For the text-containing cell, return its midpoint in [X, Y] coordinate format. 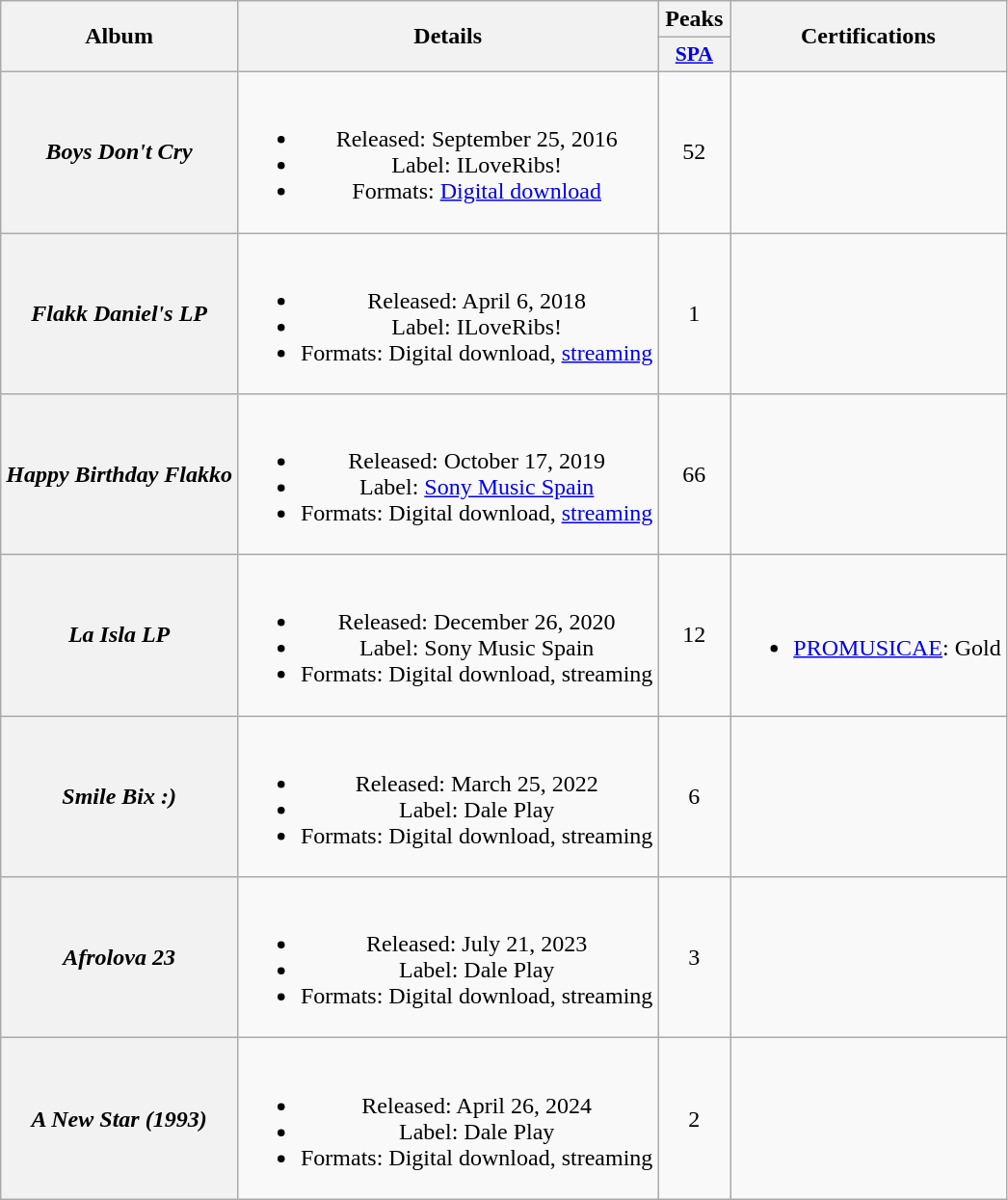
Released: July 21, 2023Label: Dale PlayFormats: Digital download, streaming [447, 958]
Smile Bix :) [119, 796]
Boys Don't Cry [119, 152]
12 [694, 636]
52 [694, 152]
Peaks [694, 19]
Happy Birthday Flakko [119, 474]
Released: October 17, 2019Label: Sony Music SpainFormats: Digital download, streaming [447, 474]
PROMUSICAE: Gold [868, 636]
2 [694, 1118]
3 [694, 958]
Released: December 26, 2020Label: Sony Music SpainFormats: Digital download, streaming [447, 636]
SPA [694, 55]
1 [694, 314]
Album [119, 37]
Flakk Daniel's LP [119, 314]
66 [694, 474]
Details [447, 37]
A New Star (1993) [119, 1118]
Afrolova 23 [119, 958]
Released: April 26, 2024Label: Dale PlayFormats: Digital download, streaming [447, 1118]
Released: September 25, 2016Label: ILoveRibs!Formats: Digital download [447, 152]
Released: April 6, 2018Label: ILoveRibs!Formats: Digital download, streaming [447, 314]
Certifications [868, 37]
La Isla LP [119, 636]
6 [694, 796]
Released: March 25, 2022Label: Dale PlayFormats: Digital download, streaming [447, 796]
